Determine the (X, Y) coordinate at the center of the cell enclosing the given text.  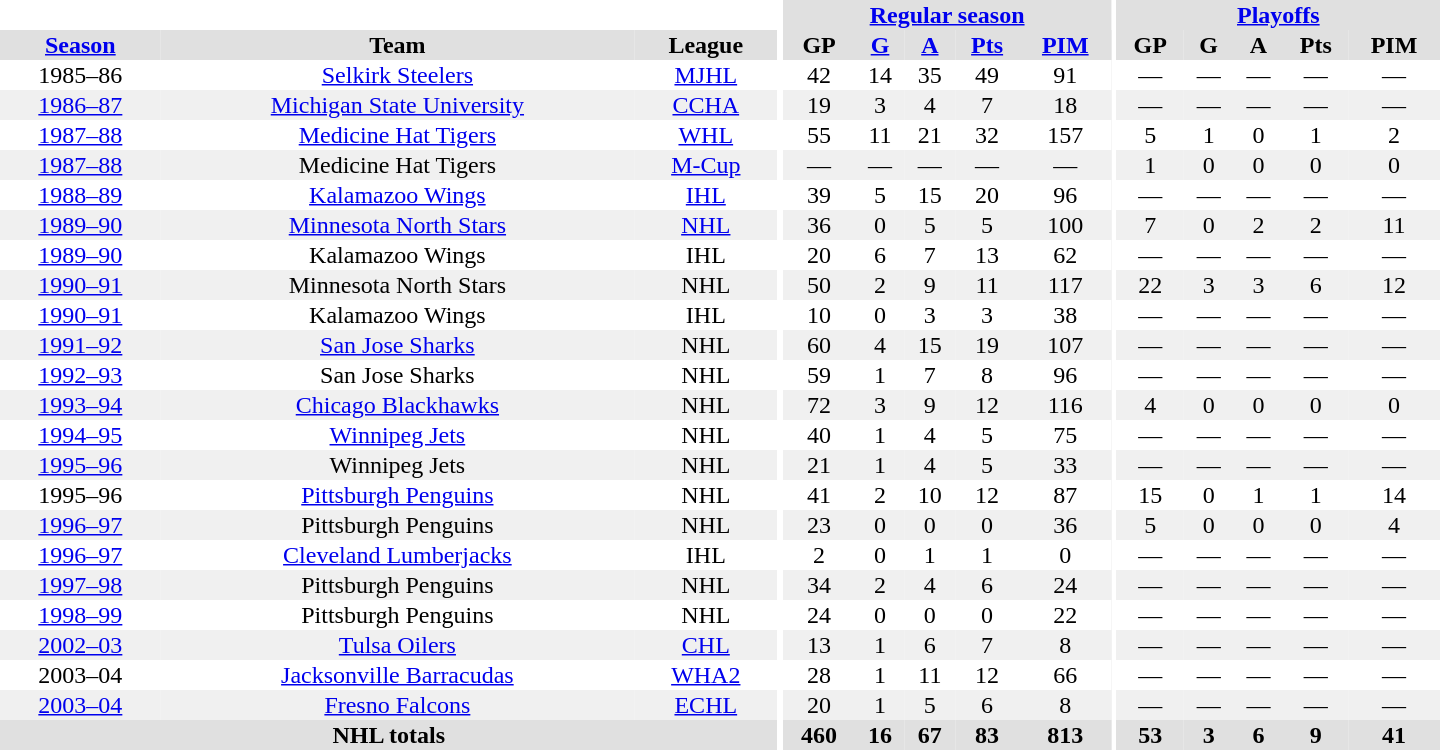
32 (988, 135)
Fresno Falcons (398, 705)
83 (988, 735)
60 (819, 345)
16 (880, 735)
66 (1065, 675)
2002–03 (80, 645)
23 (819, 525)
1992–93 (80, 375)
Selkirk Steelers (398, 75)
1986–87 (80, 105)
59 (819, 375)
50 (819, 285)
1994–95 (80, 435)
28 (819, 675)
40 (819, 435)
1985–86 (80, 75)
35 (930, 75)
157 (1065, 135)
116 (1065, 405)
Team (398, 45)
42 (819, 75)
Regular season (947, 15)
91 (1065, 75)
Season (80, 45)
72 (819, 405)
NHL totals (389, 735)
Cleveland Lumberjacks (398, 555)
38 (1065, 315)
WHA2 (706, 675)
87 (1065, 495)
1993–94 (80, 405)
M-Cup (706, 165)
33 (1065, 465)
39 (819, 195)
CCHA (706, 105)
18 (1065, 105)
49 (988, 75)
ECHL (706, 705)
62 (1065, 255)
Tulsa Oilers (398, 645)
Playoffs (1278, 15)
Michigan State University (398, 105)
CHL (706, 645)
75 (1065, 435)
53 (1150, 735)
League (706, 45)
34 (819, 585)
Chicago Blackhawks (398, 405)
1991–92 (80, 345)
1988–89 (80, 195)
117 (1065, 285)
460 (819, 735)
813 (1065, 735)
WHL (706, 135)
55 (819, 135)
100 (1065, 225)
MJHL (706, 75)
67 (930, 735)
Jacksonville Barracudas (398, 675)
1997–98 (80, 585)
1998–99 (80, 615)
107 (1065, 345)
